For the text-containing cell, return its midpoint in (x, y) coordinate format. 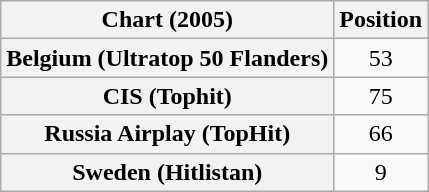
Belgium (Ultratop 50 Flanders) (168, 58)
53 (381, 58)
Position (381, 20)
Chart (2005) (168, 20)
75 (381, 96)
9 (381, 172)
CIS (Tophit) (168, 96)
Sweden (Hitlistan) (168, 172)
Russia Airplay (TopHit) (168, 134)
66 (381, 134)
